Find where the given text appears and provide that cell's center as (X, Y) coordinate. 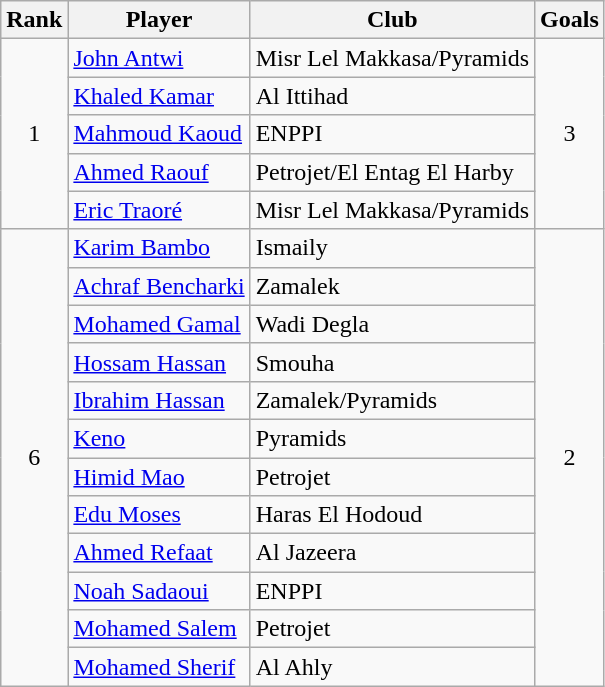
Club (392, 20)
Al Jazeera (392, 553)
Ahmed Raouf (159, 172)
John Antwi (159, 58)
Khaled Kamar (159, 96)
Hossam Hassan (159, 362)
Edu Moses (159, 515)
Rank (34, 20)
Himid Mao (159, 477)
Player (159, 20)
Al Ittihad (392, 96)
3 (570, 134)
Ibrahim Hassan (159, 400)
Mahmoud Kaoud (159, 134)
2 (570, 458)
Keno (159, 438)
Smouha (392, 362)
Ismaily (392, 248)
Ahmed Refaat (159, 553)
6 (34, 458)
Eric Traoré (159, 210)
Karim Bambo (159, 248)
Goals (570, 20)
Zamalek (392, 286)
Mohamed Gamal (159, 324)
Achraf Bencharki (159, 286)
Mohamed Salem (159, 629)
Pyramids (392, 438)
Al Ahly (392, 667)
Noah Sadaoui (159, 591)
Haras El Hodoud (392, 515)
1 (34, 134)
Zamalek/Pyramids (392, 400)
Petrojet/El Entag El Harby (392, 172)
Mohamed Sherif (159, 667)
Wadi Degla (392, 324)
